Locate the cell with the specified text and output its (X, Y) center coordinate. 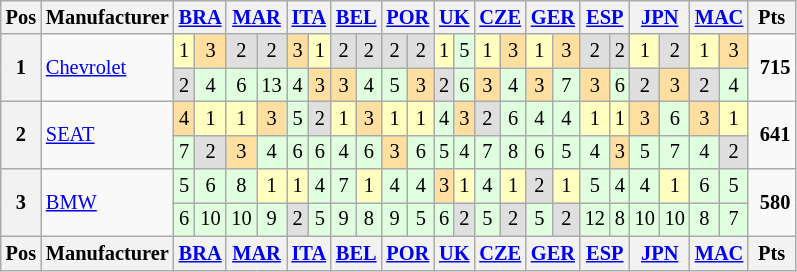
641 (772, 134)
715 (772, 68)
SEAT (108, 134)
BMW (108, 202)
13 (271, 85)
12 (595, 219)
580 (772, 202)
Chevrolet (108, 68)
